For the text-containing cell, return its midpoint in (X, Y) coordinate format. 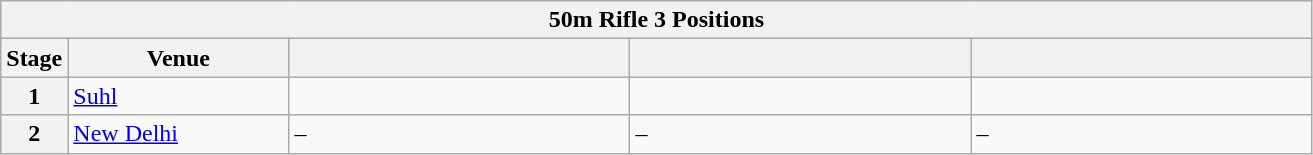
1 (34, 96)
Stage (34, 58)
New Delhi (178, 134)
Venue (178, 58)
50m Rifle 3 Positions (656, 20)
Suhl (178, 96)
2 (34, 134)
